Pinpoint the cell where the given text exists, returning its [x, y] midpoint coordinate. 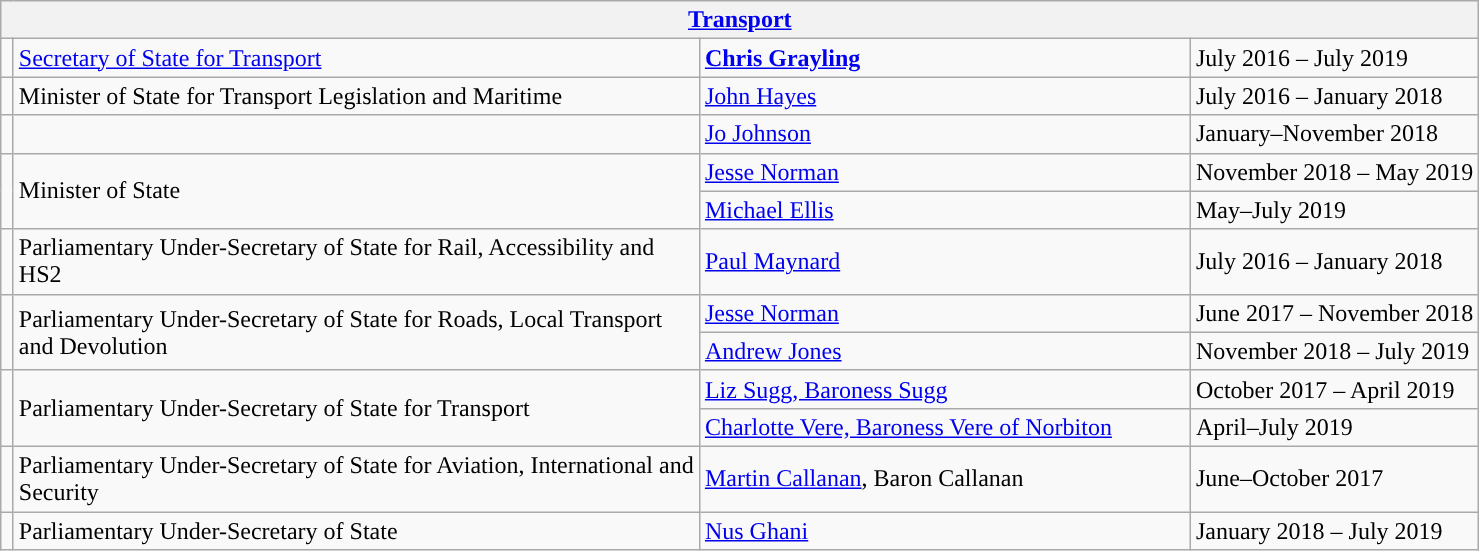
Parliamentary Under-Secretary of State for Rail, Accessibility and HS2 [356, 262]
June–October 2017 [1334, 478]
Andrew Jones [944, 351]
Minister of State [356, 191]
Michael Ellis [944, 210]
January 2018 – July 2019 [1334, 531]
Parliamentary Under-Secretary of State for Transport [356, 408]
January–November 2018 [1334, 134]
Nus Ghani [944, 531]
Parliamentary Under-Secretary of State for Roads, Local Transport and Devolution [356, 332]
Charlotte Vere, Baroness Vere of Norbiton [944, 427]
Liz Sugg, Baroness Sugg [944, 389]
Parliamentary Under-Secretary of State for Aviation, International and Security [356, 478]
July 2016 – July 2019 [1334, 58]
Paul Maynard [944, 262]
April–July 2019 [1334, 427]
November 2018 – May 2019 [1334, 172]
Transport [740, 20]
Secretary of State for Transport [356, 58]
Chris Grayling [944, 58]
October 2017 – April 2019 [1334, 389]
Minister of State for Transport Legislation and Maritime [356, 96]
John Hayes [944, 96]
Parliamentary Under-Secretary of State [356, 531]
Martin Callanan, Baron Callanan [944, 478]
May–July 2019 [1334, 210]
Jo Johnson [944, 134]
November 2018 – July 2019 [1334, 351]
June 2017 – November 2018 [1334, 313]
